Detect which cell encompasses the target text, then output its [x, y] center coordinate. 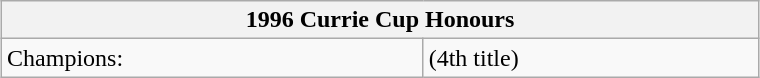
Champions: [213, 58]
(4th title) [590, 58]
1996 Currie Cup Honours [380, 20]
